Find where the given text appears and provide that cell's center as [X, Y] coordinate. 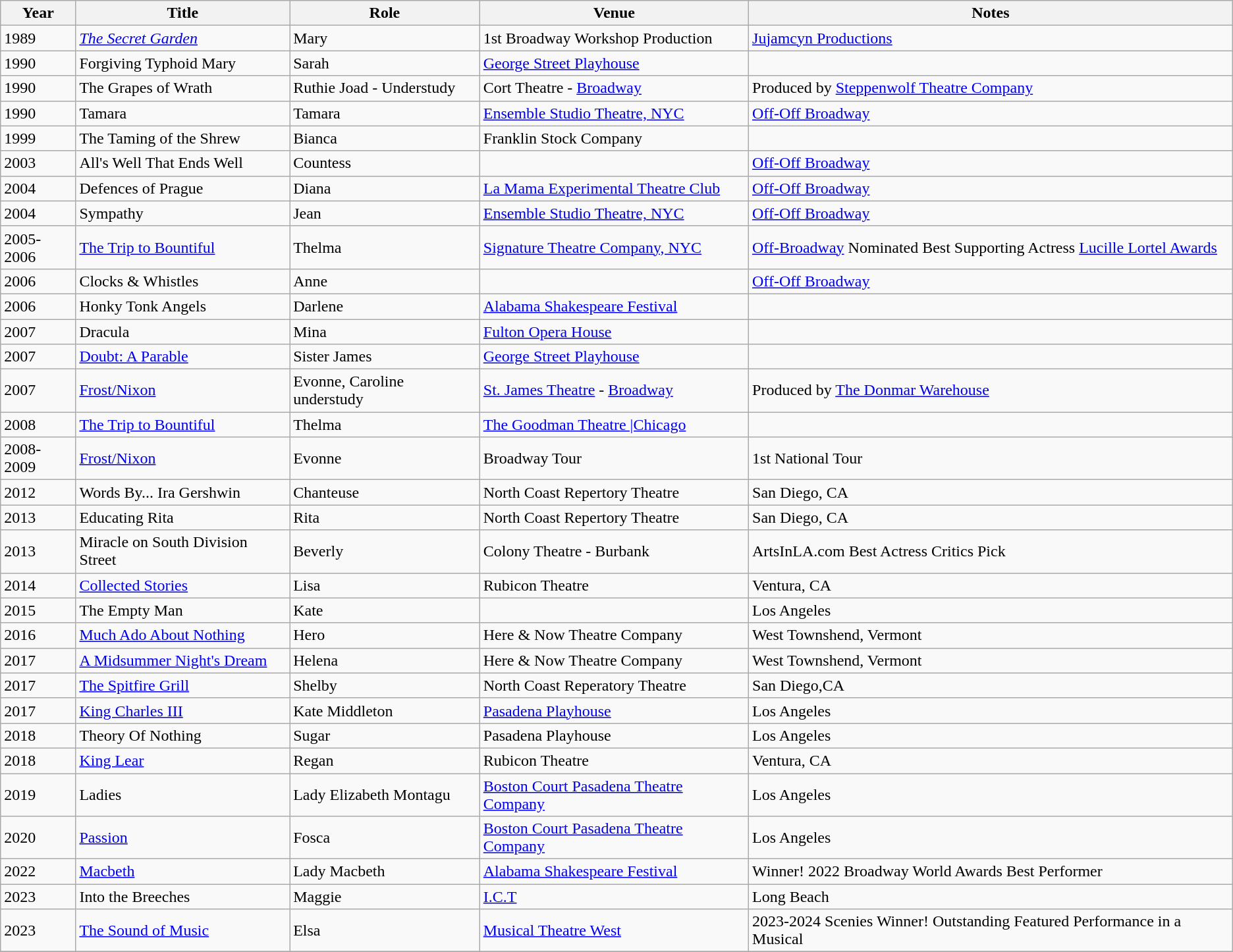
Miracle on South Division Street [183, 552]
Sympathy [183, 213]
The Goodman Theatre |Chicago [614, 425]
Jujamcyn Productions [991, 38]
Regan [385, 760]
Kate Middleton [385, 710]
2005-2006 [38, 248]
The Spitfire Grill [183, 685]
North Coast Reperatory Theatre [614, 685]
St. James Theatre - Broadway [614, 391]
Clocks & Whistles [183, 281]
Ruthie Joad - Understudy [385, 88]
Title [183, 13]
2019 [38, 794]
Shelby [385, 685]
Passion [183, 837]
The Taming of the Shrew [183, 138]
Rita [385, 517]
Winner! 2022 Broadway World Awards Best Performer [991, 872]
2020 [38, 837]
2016 [38, 635]
Cort Theatre - Broadway [614, 88]
Colony Theatre - Burbank [614, 552]
Defences of Prague [183, 188]
The Grapes of Wrath [183, 88]
Sugar [385, 735]
Broadway Tour [614, 458]
Evonne, Caroline understudy [385, 391]
Words By... Ira Gershwin [183, 492]
Long Beach [991, 897]
Chanteuse [385, 492]
Macbeth [183, 872]
Doubt: A Parable [183, 357]
Jean [385, 213]
2023-2024 Scenies Winner! Outstanding Featured Performance in a Musical [991, 931]
Educating Rita [183, 517]
Beverly [385, 552]
1999 [38, 138]
2003 [38, 163]
ArtsInLA.com Best Actress Critics Pick [991, 552]
Kate [385, 610]
Mary [385, 38]
Lisa [385, 585]
Into the Breeches [183, 897]
Diana [385, 188]
Lady Elizabeth Montagu [385, 794]
All's Well That Ends Well [183, 163]
Venue [614, 13]
Forgiving Typhoid Mary [183, 63]
Franklin Stock Company [614, 138]
The Secret Garden [183, 38]
A Midsummer Night's Dream [183, 660]
Ladies [183, 794]
Lady Macbeth [385, 872]
Produced by Steppenwolf Theatre Company [991, 88]
1st Broadway Workshop Production [614, 38]
Dracula [183, 331]
Sarah [385, 63]
San Diego,CA [991, 685]
Darlene [385, 306]
Musical Theatre West [614, 931]
2015 [38, 610]
Sister James [385, 357]
Theory Of Nothing [183, 735]
Evonne [385, 458]
Fulton Opera House [614, 331]
Anne [385, 281]
Maggie [385, 897]
1989 [38, 38]
1st National Tour [991, 458]
2012 [38, 492]
Honky Tonk Angels [183, 306]
Collected Stories [183, 585]
Year [38, 13]
Notes [991, 13]
2008 [38, 425]
I.C.T [614, 897]
Elsa [385, 931]
Hero [385, 635]
2008-2009 [38, 458]
Mina [385, 331]
The Empty Man [183, 610]
Off-Broadway Nominated Best Supporting Actress Lucille Lortel Awards [991, 248]
La Mama Experimental Theatre Club [614, 188]
Helena [385, 660]
Signature Theatre Company, NYC [614, 248]
Produced by The Donmar Warehouse [991, 391]
2014 [38, 585]
King Charles III [183, 710]
King Lear [183, 760]
Role [385, 13]
Bianca [385, 138]
The Sound of Music [183, 931]
Fosca [385, 837]
Countess [385, 163]
Much Ado About Nothing [183, 635]
2022 [38, 872]
